Pinpoint the cell where the given text exists, returning its [x, y] midpoint coordinate. 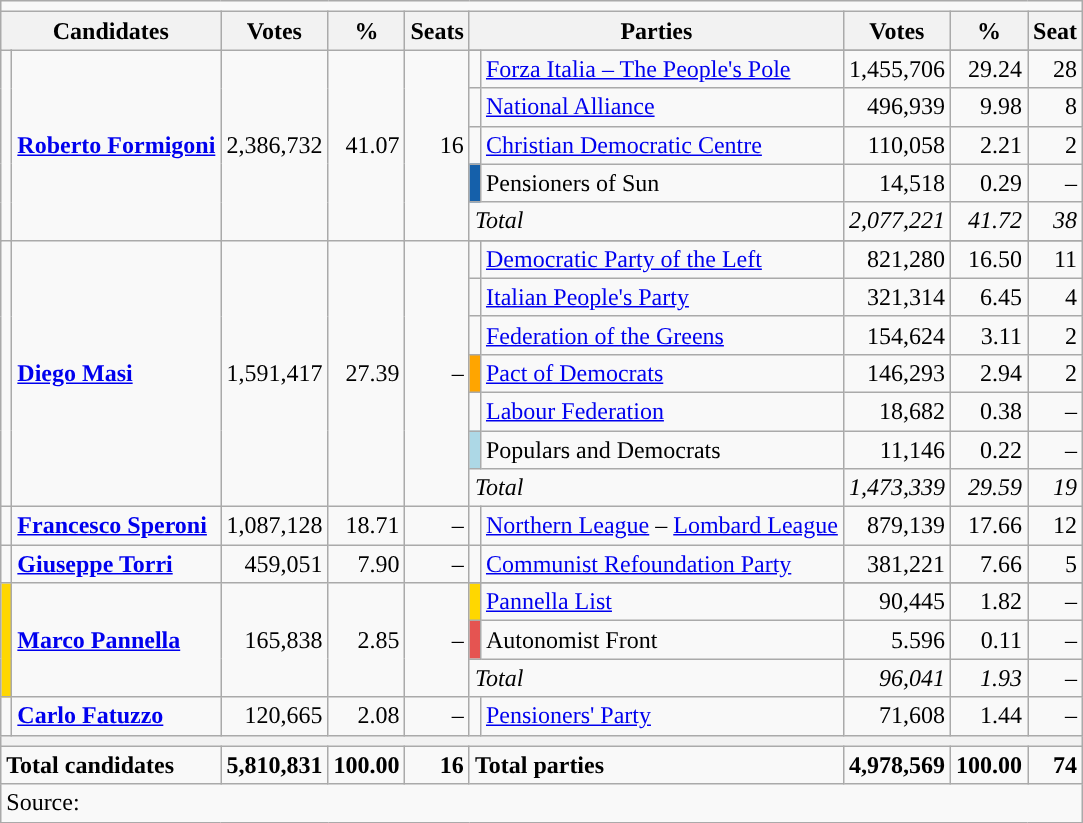
16.50 [988, 259]
Total parties [656, 765]
Labour Federation [662, 411]
7.90 [366, 564]
2.85 [366, 640]
Democratic Party of the Left [662, 259]
5,810,831 [274, 765]
National Alliance [662, 107]
Pensioners' Party [662, 716]
41.72 [988, 221]
165,838 [274, 640]
41.07 [366, 145]
28 [1056, 69]
110,058 [896, 145]
12 [1056, 526]
38 [1056, 221]
Communist Refoundation Party [662, 564]
Seat [1056, 31]
381,221 [896, 564]
Italian People's Party [662, 297]
1,591,417 [274, 373]
5 [1056, 564]
1,455,706 [896, 69]
5.596 [896, 640]
Giuseppe Torri [116, 564]
2,077,221 [896, 221]
146,293 [896, 373]
4 [1056, 297]
821,280 [896, 259]
Francesco Speroni [116, 526]
4,978,569 [896, 765]
18.71 [366, 526]
Roberto Formigoni [116, 145]
Populars and Democrats [662, 449]
90,445 [896, 602]
0.22 [988, 449]
Marco Pannella [116, 640]
96,041 [896, 678]
459,051 [274, 564]
Diego Masi [116, 373]
0.29 [988, 183]
29.59 [988, 488]
74 [1056, 765]
Candidates [111, 31]
Autonomist Front [662, 640]
Christian Democratic Centre [662, 145]
Pensioners of Sun [662, 183]
Seats [437, 31]
0.38 [988, 411]
Pannella List [662, 602]
19 [1056, 488]
Source: [542, 803]
0.11 [988, 640]
9.98 [988, 107]
11,146 [896, 449]
Forza Italia – The People's Pole [662, 69]
2,386,732 [274, 145]
1.82 [988, 602]
11 [1056, 259]
Northern League – Lombard League [662, 526]
3.11 [988, 335]
14,518 [896, 183]
18,682 [896, 411]
321,314 [896, 297]
29.24 [988, 69]
1.93 [988, 678]
27.39 [366, 373]
2.21 [988, 145]
Federation of the Greens [662, 335]
Pact of Democrats [662, 373]
71,608 [896, 716]
Total candidates [111, 765]
6.45 [988, 297]
7.66 [988, 564]
496,939 [896, 107]
1,473,339 [896, 488]
879,139 [896, 526]
120,665 [274, 716]
Carlo Fatuzzo [116, 716]
8 [1056, 107]
154,624 [896, 335]
1,087,128 [274, 526]
17.66 [988, 526]
Parties [656, 31]
1.44 [988, 716]
2.94 [988, 373]
2.08 [366, 716]
